Pinpoint the cell where the given text exists, returning its [x, y] midpoint coordinate. 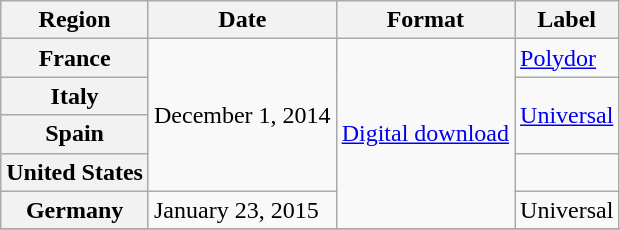
December 1, 2014 [242, 115]
Format [425, 20]
January 23, 2015 [242, 210]
Italy [75, 96]
Region [75, 20]
France [75, 58]
United States [75, 172]
Polydor [567, 58]
Germany [75, 210]
Digital download [425, 134]
Date [242, 20]
Label [567, 20]
Spain [75, 134]
